Identify which cell holds the provided text, then report its [x, y] central coordinate. 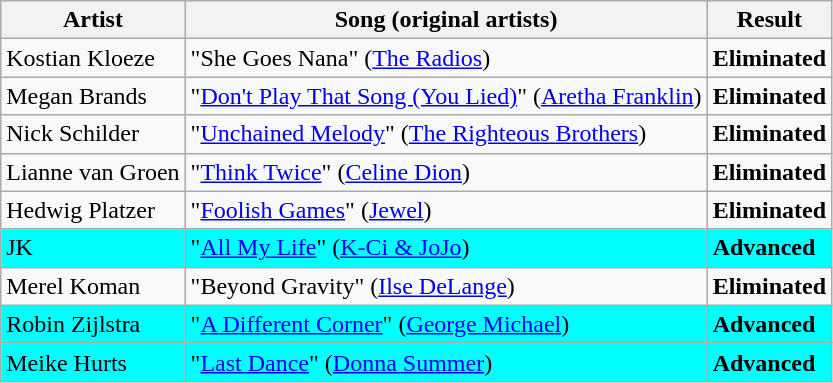
"All My Life" (K-Ci & JoJo) [446, 248]
Hedwig Platzer [93, 210]
Nick Schilder [93, 134]
Lianne van Groen [93, 172]
Result [769, 20]
Merel Koman [93, 286]
"She Goes Nana" (The Radios) [446, 58]
"A Different Corner" (George Michael) [446, 324]
Song (original artists) [446, 20]
Meike Hurts [93, 362]
"Foolish Games" (Jewel) [446, 210]
"Last Dance" (Donna Summer) [446, 362]
Kostian Kloeze [93, 58]
"Beyond Gravity" (Ilse DeLange) [446, 286]
Robin Zijlstra [93, 324]
JK [93, 248]
"Unchained Melody" (The Righteous Brothers) [446, 134]
"Don't Play That Song (You Lied)" (Aretha Franklin) [446, 96]
Artist [93, 20]
Megan Brands [93, 96]
"Think Twice" (Celine Dion) [446, 172]
